Scan for the cell matching the given text and deliver its (X, Y) coordinate at center. 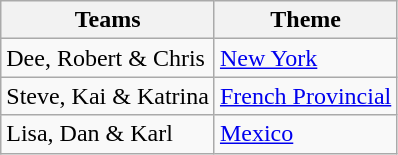
Lisa, Dan & Karl (108, 134)
French Provincial (305, 96)
New York (305, 58)
Theme (305, 20)
Mexico (305, 134)
Teams (108, 20)
Dee, Robert & Chris (108, 58)
Steve, Kai & Katrina (108, 96)
